For the text-containing cell, return its midpoint in [x, y] coordinate format. 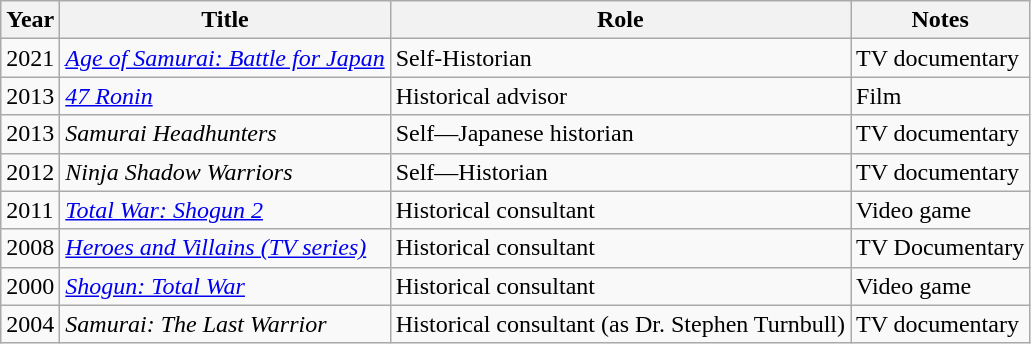
Self-Historian [620, 58]
2008 [30, 248]
Self—Japanese historian [620, 134]
2000 [30, 286]
Role [620, 20]
Historical consultant (as Dr. Stephen Turnbull) [620, 324]
Samurai Headhunters [225, 134]
Year [30, 20]
Self—Historian [620, 172]
Title [225, 20]
2021 [30, 58]
Heroes and Villains (TV series) [225, 248]
2004 [30, 324]
Age of Samurai: Battle for Japan [225, 58]
Samurai: The Last Warrior [225, 324]
Shogun: Total War [225, 286]
47 Ronin [225, 96]
2012 [30, 172]
TV Documentary [940, 248]
Film [940, 96]
2011 [30, 210]
Historical advisor [620, 96]
Ninja Shadow Warriors [225, 172]
Notes [940, 20]
Total War: Shogun 2 [225, 210]
